Capture the cell that displays the provided text and extract its [x, y] central coordinate. 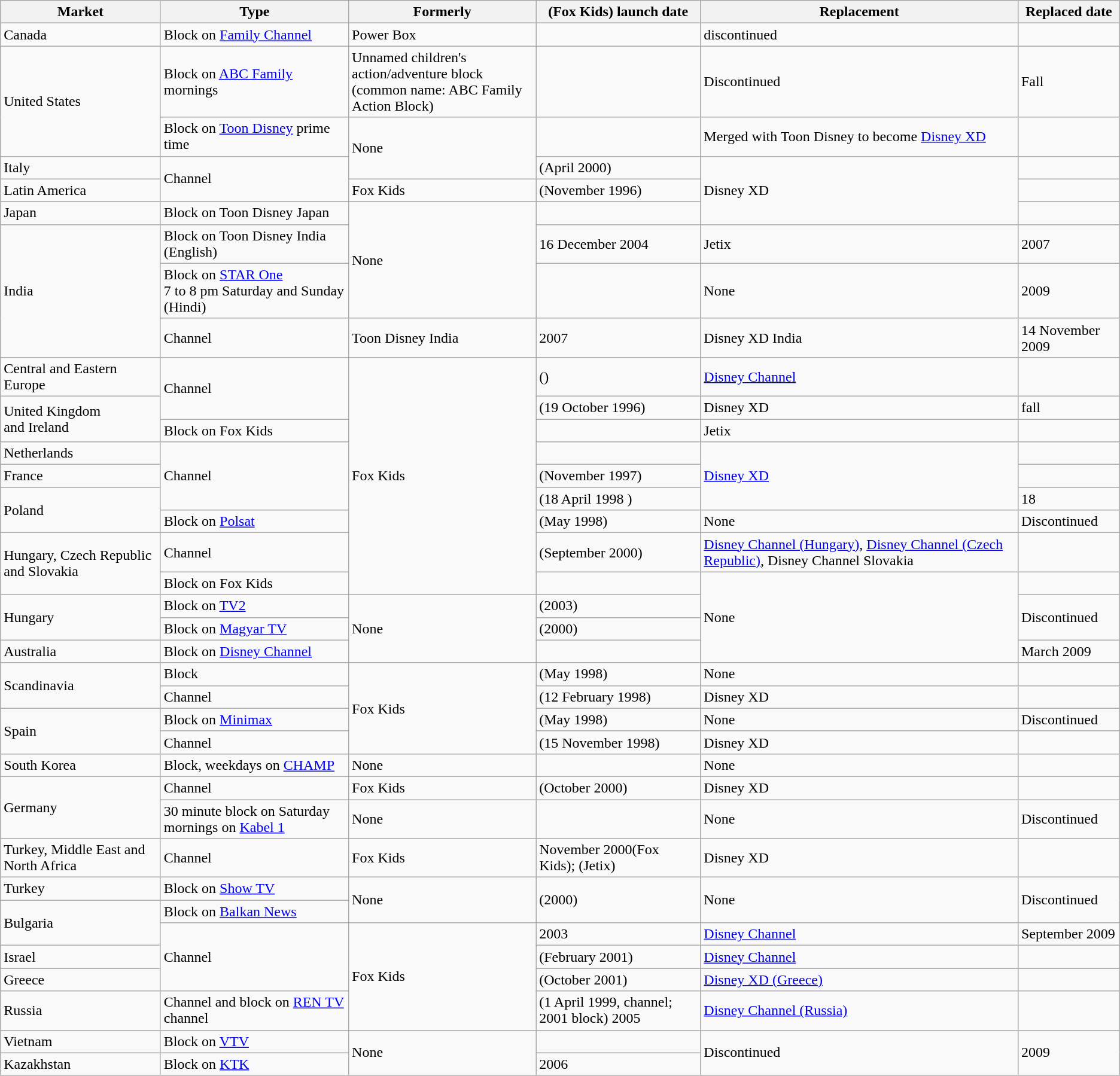
Disney Channel (Hungary), Disney Channel (Czech Republic), Disney Channel Slovakia [859, 553]
18 [1069, 499]
Block on Toon Disney Japan [254, 213]
Hungary, Czech Republic and Slovakia [80, 563]
() [619, 377]
14 November 2009 [1069, 337]
Merged with Toon Disney to become Disney XD [859, 136]
Block on Polsat [254, 522]
Channel and block on REN TV channel [254, 1011]
Block, weekdays on CHAMP [254, 765]
Type [254, 12]
Spain [80, 731]
Turkey [80, 889]
2006 [619, 1064]
Replacement [859, 12]
Unnamed children's action/adventure block (common name: ABC Family Action Block) [443, 81]
Italy [80, 167]
(15 November 1998) [619, 742]
Block on Show TV [254, 889]
Market [80, 12]
(October 2001) [619, 980]
(November 1997) [619, 476]
Central and Eastern Europe [80, 377]
United States [80, 101]
30 minute block on Saturday mornings on Kabel 1 [254, 818]
Israel [80, 957]
France [80, 476]
(19 October 1996) [619, 407]
(2003) [619, 606]
Germany [80, 807]
Hungary [80, 617]
(1 April 1999, channel; 2001 block) 2005 [619, 1011]
Canada [80, 35]
United Kingdom and Ireland [80, 419]
Block on ABC Family mornings [254, 81]
Bulgaria [80, 923]
Turkey, Middle East and North Africa [80, 858]
Japan [80, 213]
Block on STAR One7 to 8 pm Saturday and Sunday (Hindi) [254, 291]
(12 February 1998) [619, 697]
2003 [619, 934]
Formerly [443, 12]
Poland [80, 510]
(February 2001) [619, 957]
Australia [80, 651]
16 December 2004 [619, 244]
Block on Minimax [254, 720]
Block on Magyar TV [254, 629]
Block on KTK [254, 1064]
(Fox Kids) launch date [619, 12]
Scandinavia [80, 685]
Fall [1069, 81]
Block [254, 674]
(September 2000) [619, 553]
Disney XD (Greece) [859, 980]
Power Box [443, 35]
(April 2000) [619, 167]
Block on Disney Channel [254, 651]
(18 April 1998 ) [619, 499]
Block on Toon Disney India (English) [254, 244]
Kazakhstan [80, 1064]
Disney Channel (Russia) [859, 1011]
Block on Family Channel [254, 35]
Toon Disney India [443, 337]
Greece [80, 980]
Latin America [80, 190]
discontinued [859, 35]
Replaced date [1069, 12]
September 2009 [1069, 934]
(November 1996) [619, 190]
(October 2000) [619, 788]
Russia [80, 1011]
Disney XD India [859, 337]
fall [1069, 407]
March 2009 [1069, 651]
November 2000(Fox Kids); (Jetix) [619, 858]
Block on Balkan News [254, 912]
Block on TV2 [254, 606]
South Korea [80, 765]
Vietnam [80, 1041]
Block on Toon Disney prime time [254, 136]
Netherlands [80, 453]
Block on VTV [254, 1041]
India [80, 291]
